Pinpoint the cell where the given text exists, returning its (x, y) midpoint coordinate. 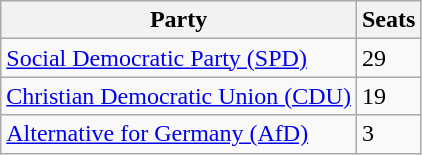
Party (179, 20)
Alternative for Germany (AfD) (179, 134)
Social Democratic Party (SPD) (179, 58)
19 (388, 96)
Christian Democratic Union (CDU) (179, 96)
29 (388, 58)
Seats (388, 20)
3 (388, 134)
